Search for the cell housing the specified text and yield its [x, y] center coordinate. 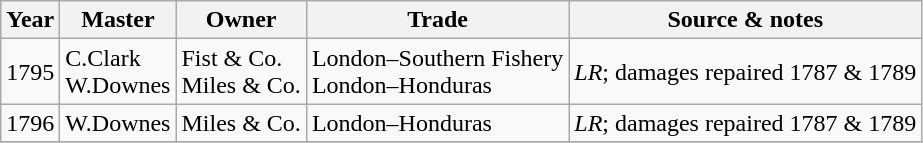
1796 [30, 123]
London–Southern FisheryLondon–Honduras [437, 72]
1795 [30, 72]
Trade [437, 20]
Source & notes [746, 20]
C.ClarkW.Downes [118, 72]
London–Honduras [437, 123]
Fist & Co.Miles & Co. [241, 72]
Year [30, 20]
W.Downes [118, 123]
Master [118, 20]
Miles & Co. [241, 123]
Owner [241, 20]
